Capture the cell that displays the provided text and extract its [X, Y] central coordinate. 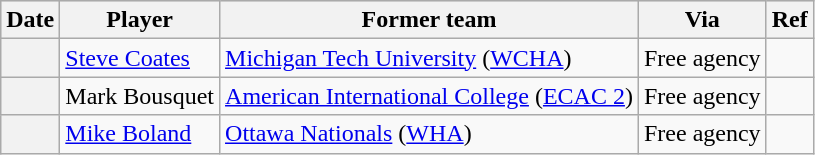
Michigan Tech University (WCHA) [430, 58]
Steve Coates [140, 58]
Date [30, 20]
Ottawa Nationals (WHA) [430, 134]
Mike Boland [140, 134]
American International College (ECAC 2) [430, 96]
Player [140, 20]
Mark Bousquet [140, 96]
Via [702, 20]
Former team [430, 20]
Ref [790, 20]
